Provide the (x, y) coordinate of the cell's center where the given text is located.  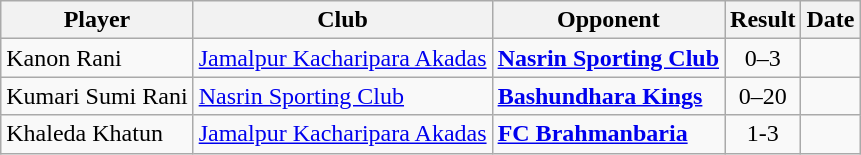
Opponent (608, 20)
Khaleda Khatun (97, 134)
Player (97, 20)
Result (763, 20)
1-3 (763, 134)
Kumari Sumi Rani (97, 96)
FC Brahmanbaria (608, 134)
Bashundhara Kings (608, 96)
Club (342, 20)
Date (830, 20)
0–20 (763, 96)
0–3 (763, 58)
Kanon Rani (97, 58)
